For the text-containing cell, return its midpoint in [X, Y] coordinate format. 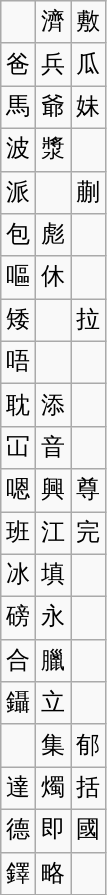
嗯 [18, 490]
敷 [88, 22]
冚 [18, 448]
休 [54, 278]
馬 [18, 108]
燭 [54, 788]
彪 [54, 236]
爸 [18, 64]
派 [18, 192]
達 [18, 788]
蒯 [88, 192]
瓜 [88, 64]
完 [88, 534]
括 [88, 788]
磅 [18, 618]
唔 [18, 362]
即 [54, 830]
鑷 [18, 704]
興 [54, 490]
德 [18, 830]
妹 [88, 108]
尊 [88, 490]
添 [54, 406]
冰 [18, 576]
郁 [88, 746]
嘔 [18, 278]
兵 [54, 64]
拉 [88, 320]
爺 [54, 108]
音 [54, 448]
江 [54, 534]
填 [54, 576]
永 [54, 618]
合 [18, 660]
耽 [18, 406]
波 [18, 150]
濟 [54, 22]
立 [54, 704]
包 [18, 236]
矮 [18, 320]
漿 [54, 150]
班 [18, 534]
國 [88, 830]
略 [54, 874]
臘 [54, 660]
鐸 [18, 874]
集 [54, 746]
